Locate the cell with the specified text and output its [X, Y] center coordinate. 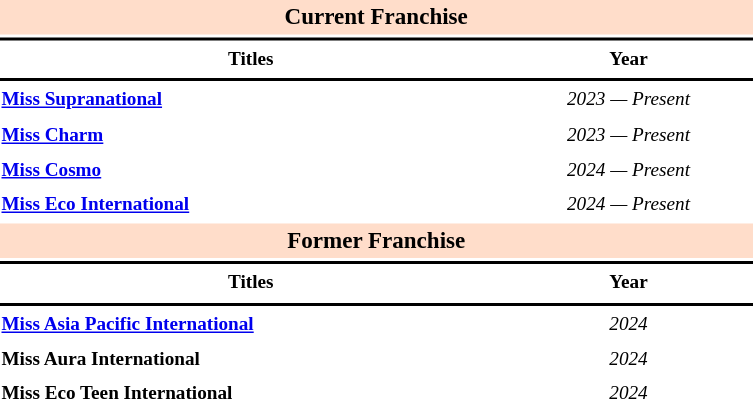
Miss Supranational [251, 101]
Miss Asia Pacific International [251, 324]
Current Franchise [376, 18]
Former Franchise [376, 242]
Miss Eco International [251, 205]
Miss Aura International [251, 359]
Miss Cosmo [251, 170]
Miss Charm [251, 135]
